Detect which cell encompasses the target text, then output its [x, y] center coordinate. 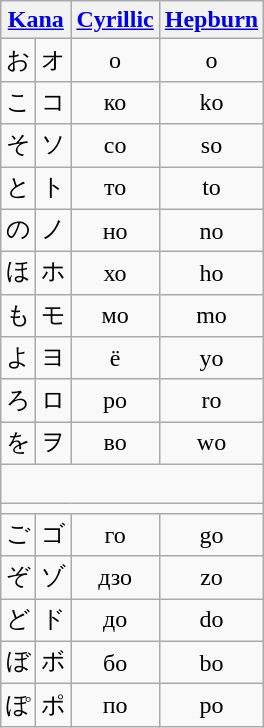
お [18, 60]
ト [54, 188]
do [211, 620]
ロ [54, 400]
по [115, 706]
コ [54, 102]
bo [211, 662]
то [115, 188]
мо [115, 316]
の [18, 230]
ぽ [18, 706]
モ [54, 316]
ゾ [54, 578]
そ [18, 146]
ノ [54, 230]
yo [211, 358]
ド [54, 620]
ほ [18, 274]
ボ [54, 662]
ヨ [54, 358]
но [115, 230]
ко [115, 102]
ko [211, 102]
хо [115, 274]
ё [115, 358]
ご [18, 536]
до [115, 620]
Hepburn [211, 20]
ソ [54, 146]
so [211, 146]
こ [18, 102]
po [211, 706]
zo [211, 578]
Kana [36, 20]
ホ [54, 274]
о [115, 60]
ゴ [54, 536]
ро [115, 400]
go [211, 536]
дзо [115, 578]
no [211, 230]
во [115, 444]
ど [18, 620]
も [18, 316]
オ [54, 60]
ro [211, 400]
mo [211, 316]
го [115, 536]
бо [115, 662]
Cyrillic [115, 20]
wo [211, 444]
よ [18, 358]
ぞ [18, 578]
ポ [54, 706]
ろ [18, 400]
to [211, 188]
ho [211, 274]
を [18, 444]
ヲ [54, 444]
ぼ [18, 662]
と [18, 188]
o [211, 60]
со [115, 146]
